Search for the cell housing the specified text and yield its (x, y) center coordinate. 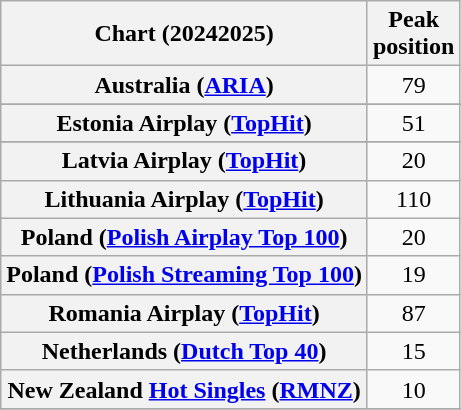
Poland (Polish Airplay Top 100) (184, 237)
51 (413, 123)
Estonia Airplay (TopHit) (184, 123)
15 (413, 351)
10 (413, 389)
79 (413, 85)
Latvia Airplay (TopHit) (184, 161)
87 (413, 313)
New Zealand Hot Singles (RMNZ) (184, 389)
Poland (Polish Streaming Top 100) (184, 275)
Lithuania Airplay (TopHit) (184, 199)
19 (413, 275)
Netherlands (Dutch Top 40) (184, 351)
110 (413, 199)
Romania Airplay (TopHit) (184, 313)
Chart (20242025) (184, 34)
Peakposition (413, 34)
Australia (ARIA) (184, 85)
